Identify which cell holds the provided text, then report its [X, Y] central coordinate. 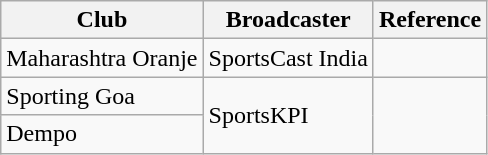
Dempo [102, 134]
SportsKPI [288, 115]
Sporting Goa [102, 96]
Reference [430, 20]
SportsCast India [288, 58]
Maharashtra Oranje [102, 58]
Club [102, 20]
Broadcaster [288, 20]
